Locate the cell with the specified text and output its [X, Y] center coordinate. 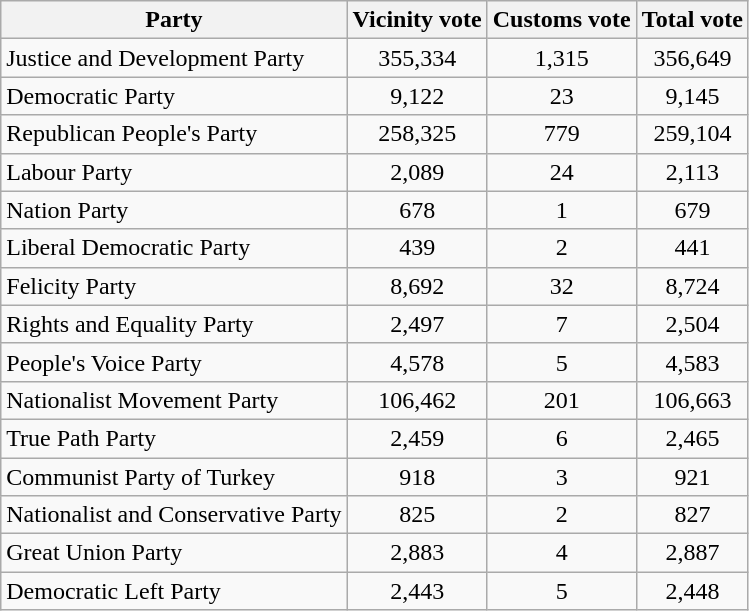
Nation Party [174, 210]
Nationalist and Conservative Party [174, 515]
1 [562, 210]
32 [562, 286]
Customs vote [562, 20]
2,459 [417, 438]
Democratic Left Party [174, 591]
Republican People's Party [174, 134]
921 [692, 477]
2,443 [417, 591]
24 [562, 172]
Rights and Equality Party [174, 324]
7 [562, 324]
258,325 [417, 134]
2,887 [692, 553]
4,583 [692, 362]
4 [562, 553]
439 [417, 248]
356,649 [692, 58]
1,315 [562, 58]
8,724 [692, 286]
2,465 [692, 438]
679 [692, 210]
Liberal Democratic Party [174, 248]
23 [562, 96]
2,089 [417, 172]
Labour Party [174, 172]
2,883 [417, 553]
918 [417, 477]
9,145 [692, 96]
Justice and Development Party [174, 58]
Nationalist Movement Party [174, 400]
201 [562, 400]
Great Union Party [174, 553]
3 [562, 477]
441 [692, 248]
2,113 [692, 172]
Total vote [692, 20]
355,334 [417, 58]
2,497 [417, 324]
9,122 [417, 96]
People's Voice Party [174, 362]
Vicinity vote [417, 20]
Party [174, 20]
8,692 [417, 286]
2,448 [692, 591]
678 [417, 210]
106,663 [692, 400]
Communist Party of Turkey [174, 477]
779 [562, 134]
827 [692, 515]
825 [417, 515]
2,504 [692, 324]
Felicity Party [174, 286]
4,578 [417, 362]
Democratic Party [174, 96]
True Path Party [174, 438]
6 [562, 438]
259,104 [692, 134]
106,462 [417, 400]
